Detect which cell encompasses the target text, then output its (X, Y) center coordinate. 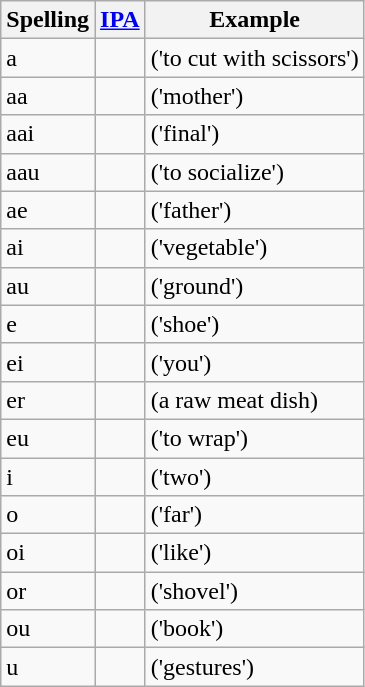
oi (48, 553)
IPA (120, 20)
u (48, 667)
('book') (254, 629)
i (48, 477)
(a raw meat dish) (254, 400)
('like') (254, 553)
('you') (254, 362)
('far') (254, 515)
ei (48, 362)
Example (254, 20)
ae (48, 210)
aa (48, 96)
aau (48, 172)
o (48, 515)
('mother') (254, 96)
('final') (254, 134)
ai (48, 248)
('shoe') (254, 324)
('to cut with scissors') (254, 58)
('father') (254, 210)
Spelling (48, 20)
eu (48, 438)
or (48, 591)
a (48, 58)
er (48, 400)
('two') (254, 477)
aai (48, 134)
('vegetable') (254, 248)
('to socialize') (254, 172)
ou (48, 629)
('ground') (254, 286)
au (48, 286)
('to wrap') (254, 438)
('shovel') (254, 591)
e (48, 324)
('gestures') (254, 667)
